Determine the (X, Y) coordinate at the center of the cell enclosing the given text.  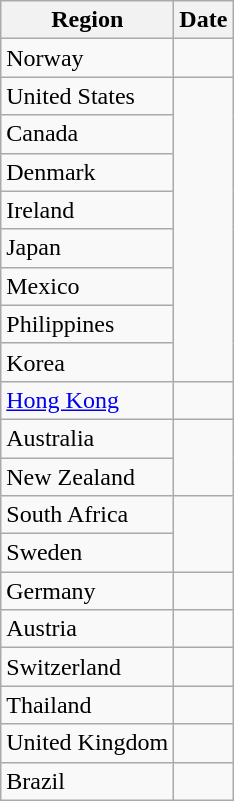
Austria (88, 629)
Ireland (88, 210)
United States (88, 96)
South Africa (88, 515)
Region (88, 20)
Germany (88, 591)
Japan (88, 248)
Norway (88, 58)
Thailand (88, 705)
Canada (88, 134)
United Kingdom (88, 743)
Brazil (88, 781)
Date (204, 20)
Korea (88, 362)
Mexico (88, 286)
Denmark (88, 172)
Hong Kong (88, 400)
Philippines (88, 324)
Switzerland (88, 667)
Sweden (88, 553)
Australia (88, 438)
New Zealand (88, 477)
